Output the (X, Y) coordinate of the center of the cell containing the given text.  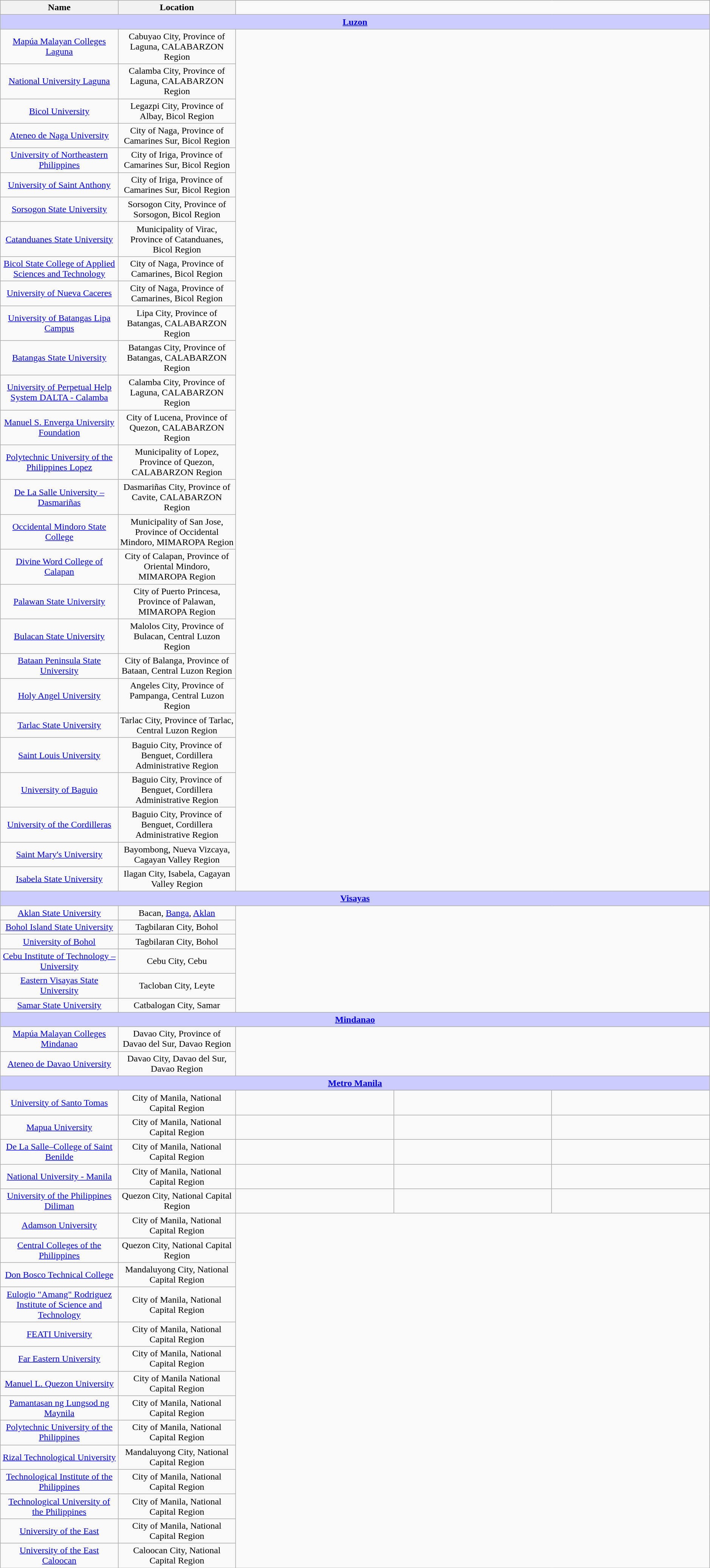
Far Eastern University (59, 1359)
National University - Manila (59, 1176)
Divine Word College of Calapan (59, 567)
Tacloban City, Leyte (177, 986)
Ateneo de Naga University (59, 135)
Batangas City, Province of Batangas, CALABARZON Region (177, 358)
Mapúa Malayan Colleges Mindanao (59, 1039)
Polytechnic University of the Philippines Lopez (59, 462)
Municipality of San Jose, Province of Occidental Mindoro, MIMAROPA Region (177, 532)
City of Manila National Capital Region (177, 1384)
Caloocan City, National Capital Region (177, 1555)
Saint Louis University (59, 755)
Lipa City, Province of Batangas, CALABARZON Region (177, 323)
Legazpi City, Province of Albay, Bicol Region (177, 111)
University of Santo Tomas (59, 1102)
Bayombong, Nueva Vizcaya, Cagayan Valley Region (177, 854)
Occidental Mindoro State College (59, 532)
Ateneo de Davao University (59, 1064)
Davao City, Davao del Sur, Davao Region (177, 1064)
Bataan Peninsula State University (59, 666)
University of Batangas Lipa Campus (59, 323)
University of Perpetual Help System DALTA - Calamba (59, 393)
Location (177, 8)
Visayas (355, 899)
Dasmariñas City, Province of Cavite, CALABARZON Region (177, 497)
Adamson University (59, 1226)
Mapua University (59, 1127)
Malolos City, Province of Bulacan, Central Luzon Region (177, 636)
University of the Philippines Diliman (59, 1201)
Metro Manila (355, 1083)
Polytechnic University of the Philippines (59, 1433)
Central Colleges of the Philippines (59, 1250)
Batangas State University (59, 358)
Name (59, 8)
Municipality of Virac, Province of Catanduanes, Bicol Region (177, 239)
City of Calapan, Province of Oriental Mindoro, MIMAROPA Region (177, 567)
Technological University of the Philippines (59, 1506)
Tarlac State University (59, 725)
Bicol State College of Applied Sciences and Technology (59, 268)
Bacan, Banga, Aklan (177, 913)
Angeles City, Province of Pampanga, Central Luzon Region (177, 696)
De La Salle University – Dasmariñas (59, 497)
Tarlac City, Province of Tarlac, Central Luzon Region (177, 725)
Davao City, Province of Davao del Sur, Davao Region (177, 1039)
Mindanao (355, 1020)
Manuel S. Enverga University Foundation (59, 428)
University of Baguio (59, 790)
Pamantasan ng Lungsod ng Maynila (59, 1408)
University of Northeastern Philippines (59, 160)
Sorsogon City, Province of Sorsogon, Bicol Region (177, 209)
Bicol University (59, 111)
Samar State University (59, 1005)
University of Saint Anthony (59, 184)
Saint Mary's University (59, 854)
Sorsogon State University (59, 209)
Mapúa Malayan Colleges Laguna (59, 46)
Eastern Visayas State University (59, 986)
Municipality of Lopez, Province of Quezon, CALABARZON Region (177, 462)
Technological Institute of the Philippines (59, 1482)
Eulogio "Amang" Rodriguez Institute of Science and Technology (59, 1305)
University of the East (59, 1531)
Isabela State University (59, 879)
Catbalogan City, Samar (177, 1005)
Cebu City, Cebu (177, 961)
Palawan State University (59, 601)
De La Salle–College of Saint Benilde (59, 1151)
Catanduanes State University (59, 239)
City of Balanga, Province of Bataan, Central Luzon Region (177, 666)
Cabuyao City, Province of Laguna, CALABARZON Region (177, 46)
Holy Angel University (59, 696)
University of the East Caloocan (59, 1555)
FEATI University (59, 1334)
Rizal Technological University (59, 1457)
Cebu Institute of Technology – University (59, 961)
University of Nueva Caceres (59, 293)
Bulacan State University (59, 636)
City of Naga, Province of Camarines Sur, Bicol Region (177, 135)
City of Lucena, Province of Quezon, CALABARZON Region (177, 428)
University of the Cordilleras (59, 824)
National University Laguna (59, 81)
Manuel L. Quezon University (59, 1384)
Luzon (355, 22)
City of Puerto Princesa, Province of Palawan, MIMAROPA Region (177, 601)
Aklan State University (59, 913)
Ilagan City, Isabela, Cagayan Valley Region (177, 879)
University of Bohol (59, 942)
Bohol Island State University (59, 927)
Don Bosco Technical College (59, 1275)
